Find where the given text appears and provide that cell's center as [X, Y] coordinate. 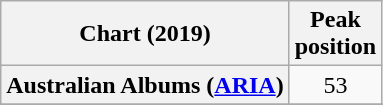
Chart (2019) [145, 34]
Australian Albums (ARIA) [145, 85]
Peakposition [335, 34]
53 [335, 85]
